Locate the cell with the specified text and output its [X, Y] center coordinate. 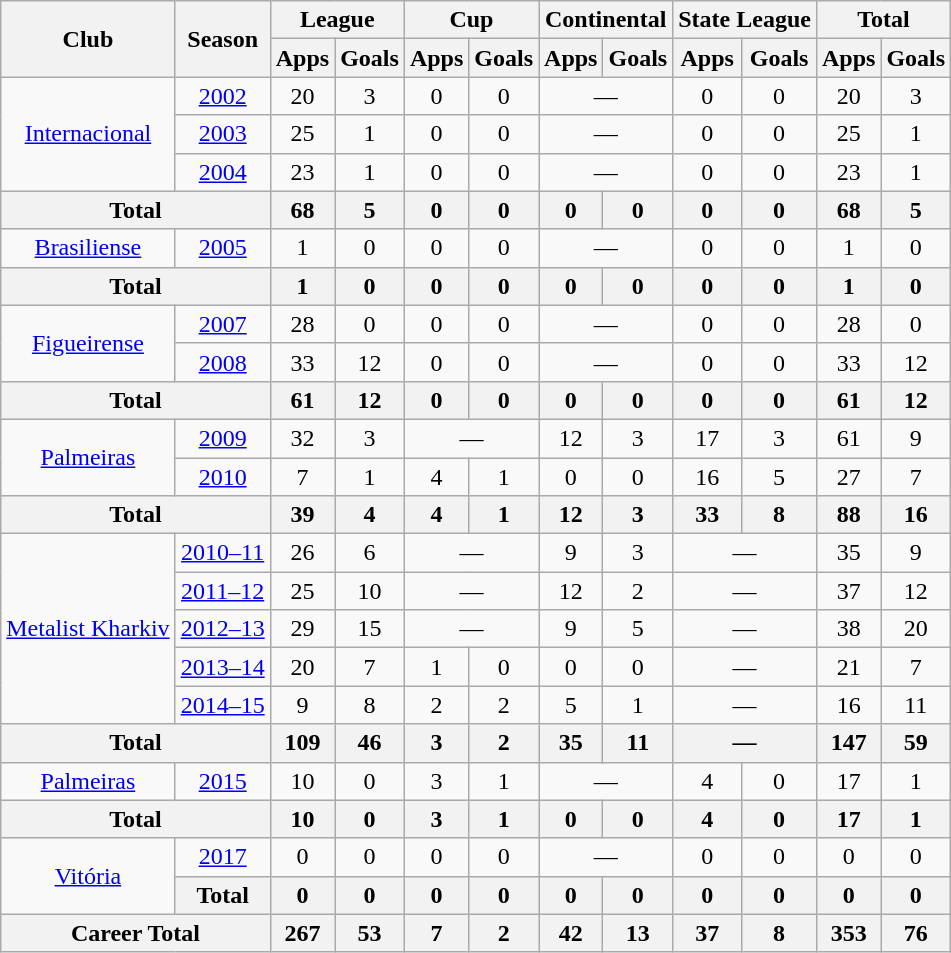
32 [302, 438]
42 [571, 933]
Vitória [88, 876]
2007 [222, 324]
Figueirense [88, 343]
Metalist Kharkiv [88, 629]
29 [302, 629]
2009 [222, 438]
15 [370, 629]
21 [848, 667]
88 [848, 515]
6 [370, 553]
2010–11 [222, 553]
38 [848, 629]
27 [848, 477]
2004 [222, 172]
39 [302, 515]
59 [916, 743]
Internacional [88, 134]
53 [370, 933]
2011–12 [222, 591]
League [337, 20]
2013–14 [222, 667]
2012–13 [222, 629]
2005 [222, 248]
353 [848, 933]
State League [745, 20]
2015 [222, 781]
Season [222, 39]
2008 [222, 362]
Brasiliense [88, 248]
76 [916, 933]
46 [370, 743]
2017 [222, 857]
2014–15 [222, 705]
2003 [222, 134]
147 [848, 743]
Cup [471, 20]
Club [88, 39]
Career Total [136, 933]
Continental [606, 20]
13 [638, 933]
267 [302, 933]
2010 [222, 477]
26 [302, 553]
2002 [222, 96]
109 [302, 743]
